Detect which cell encompasses the target text, then output its [x, y] center coordinate. 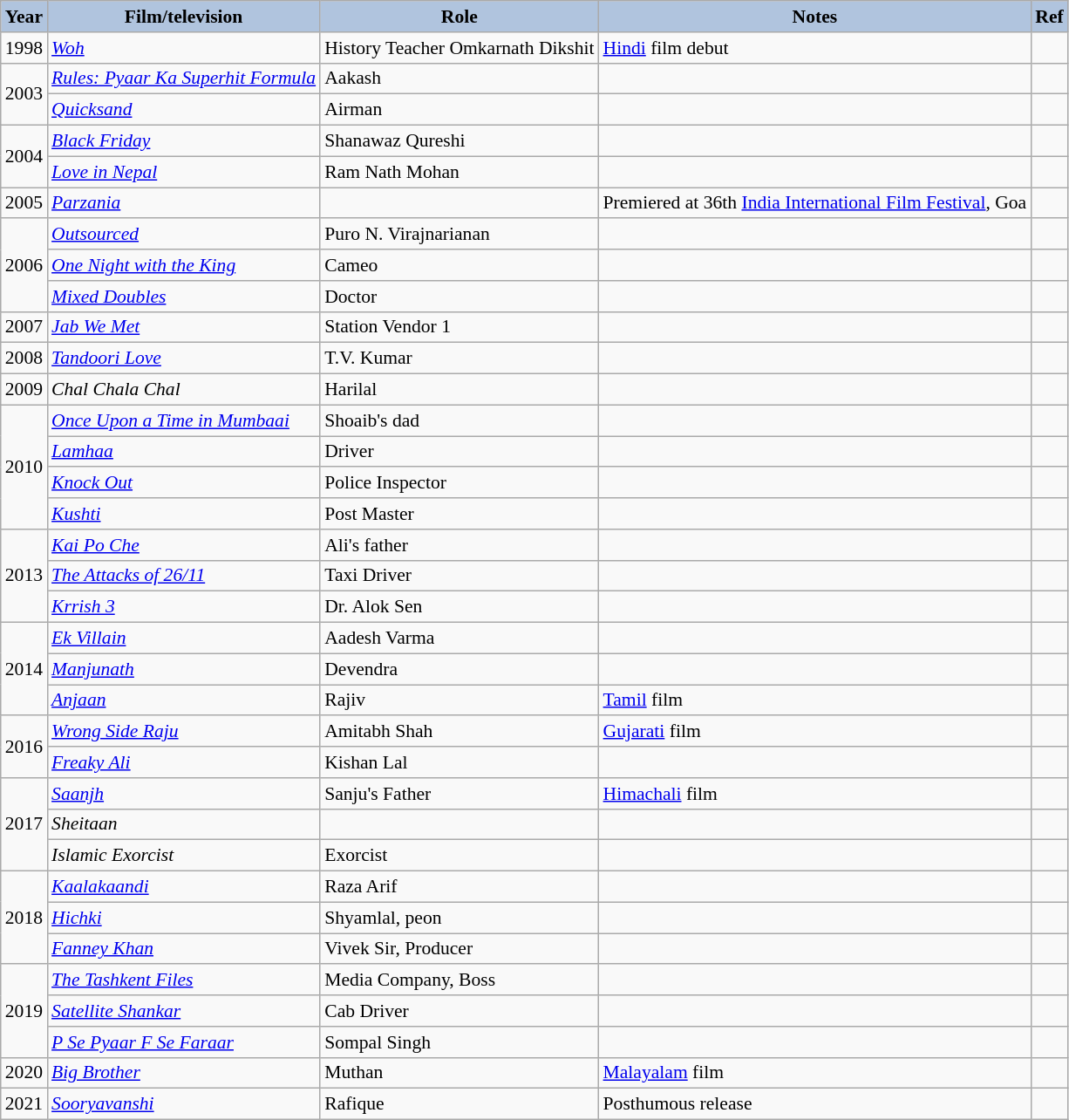
One Night with the King [183, 265]
Kai Po Che [183, 545]
History Teacher Omkarnath Dikshit [459, 48]
2010 [24, 467]
Muthan [459, 1073]
Devendra [459, 669]
Tandoori Love [183, 359]
2004 [24, 157]
Airman [459, 110]
Lamhaa [183, 452]
2016 [24, 747]
Outsourced [183, 235]
Tamil film [815, 700]
Chal Chala Chal [183, 390]
1998 [24, 48]
Aakash [459, 79]
Station Vendor 1 [459, 327]
Police Inspector [459, 483]
Krrish 3 [183, 607]
Manjunath [183, 669]
Parzania [183, 203]
Ali's father [459, 545]
Rafique [459, 1104]
2008 [24, 359]
Harilal [459, 390]
Puro N. Virajnarianan [459, 235]
Gujarati film [815, 732]
Shanawaz Qureshi [459, 141]
2019 [24, 1012]
Rules: Pyaar Ka Superhit Formula [183, 79]
Sooryavanshi [183, 1104]
Raza Arif [459, 887]
Cab Driver [459, 1011]
2018 [24, 918]
Woh [183, 48]
Wrong Side Raju [183, 732]
The Attacks of 26/11 [183, 576]
Satellite Shankar [183, 1011]
Hindi film debut [815, 48]
Quicksand [183, 110]
Exorcist [459, 856]
2021 [24, 1104]
Sheitaan [183, 824]
Mixed Doubles [183, 297]
Amitabh Shah [459, 732]
Saanjh [183, 794]
2005 [24, 203]
Ref [1049, 17]
Sompal Singh [459, 1042]
Driver [459, 452]
Black Friday [183, 141]
Kushti [183, 514]
Anjaan [183, 700]
2013 [24, 576]
Taxi Driver [459, 576]
Aadesh Varma [459, 639]
Himachali film [815, 794]
Rajiv [459, 700]
Once Upon a Time in Mumbaai [183, 420]
Post Master [459, 514]
Malayalam film [815, 1073]
Jab We Met [183, 327]
Vivek Sir, Producer [459, 949]
Doctor [459, 297]
Media Company, Boss [459, 980]
Role [459, 17]
2020 [24, 1073]
Ram Nath Mohan [459, 172]
2006 [24, 265]
Freaky Ali [183, 762]
Cameo [459, 265]
P Se Pyaar F Se Faraar [183, 1042]
2007 [24, 327]
Islamic Exorcist [183, 856]
Big Brother [183, 1073]
Ek Villain [183, 639]
Hichki [183, 918]
Shyamlal, peon [459, 918]
Kishan Lal [459, 762]
Knock Out [183, 483]
Fanney Khan [183, 949]
Year [24, 17]
Sanju's Father [459, 794]
Notes [815, 17]
Film/television [183, 17]
T.V. Kumar [459, 359]
2014 [24, 670]
Kaalakaandi [183, 887]
Premiered at 36th India International Film Festival, Goa [815, 203]
2009 [24, 390]
2003 [24, 94]
Posthumous release [815, 1104]
Shoaib's dad [459, 420]
Love in Nepal [183, 172]
2017 [24, 825]
Dr. Alok Sen [459, 607]
The Tashkent Files [183, 980]
